Pinpoint the cell where the given text exists, returning its (X, Y) midpoint coordinate. 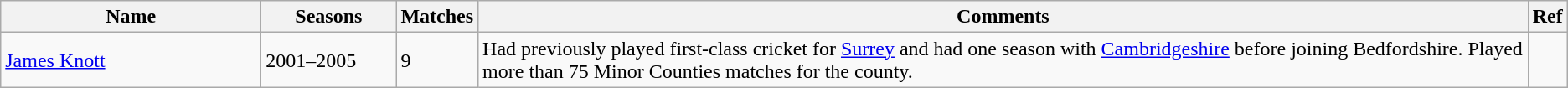
2001–2005 (328, 60)
Seasons (328, 17)
9 (437, 60)
Ref (1548, 17)
James Knott (131, 60)
Comments (1003, 17)
Name (131, 17)
Matches (437, 17)
